Output the (x, y) coordinate of the center of the cell containing the given text.  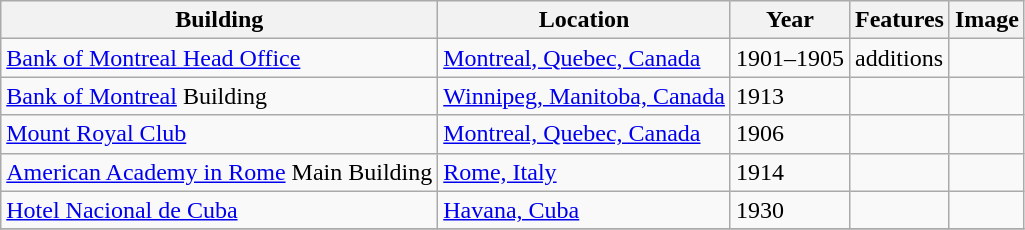
Bank of Montreal Head Office (220, 58)
Hotel Nacional de Cuba (220, 210)
1913 (790, 96)
Year (790, 20)
1906 (790, 134)
Havana, Cuba (584, 210)
Bank of Montreal Building (220, 96)
Building (220, 20)
1914 (790, 172)
1901–1905 (790, 58)
Mount Royal Club (220, 134)
Location (584, 20)
American Academy in Rome Main Building (220, 172)
Winnipeg, Manitoba, Canada (584, 96)
1930 (790, 210)
Rome, Italy (584, 172)
Image (986, 20)
additions (899, 58)
Features (899, 20)
